Locate the cell with the specified text and output its [X, Y] center coordinate. 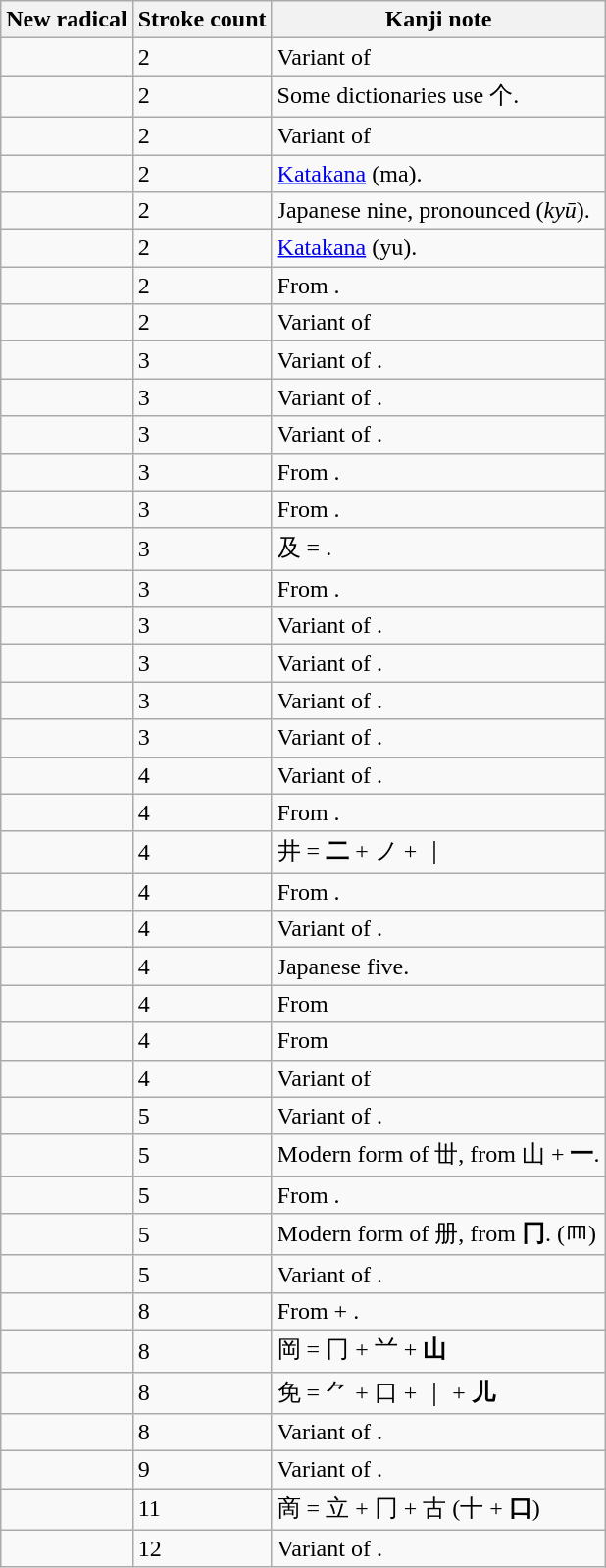
Stroke count [202, 20]
Some dictionaries use 个. [438, 96]
From + . [438, 1311]
Japanese five. [438, 967]
Katakana (ma). [438, 174]
Modern form of 丗, from 山 + 一. [438, 1156]
Japanese nine, pronounced (kyū). [438, 211]
Kanji note [438, 20]
岡 = 冂 + 䒑 + 山 [438, 1350]
New radical [67, 20]
Katakana (yu). [438, 248]
免 = ⺈ + 口 + ｜ + 儿 [438, 1393]
9 [202, 1470]
井 = 二 + ノ + ｜ [438, 852]
Modern form of 册, from 冂. (⺵) [438, 1234]
及 = . [438, 549]
啇 = 立 + 冂 + 古 (十 + 口) [438, 1509]
11 [202, 1509]
12 [202, 1548]
